From the cell containing the given text, extract its center point as (x, y) coordinate. 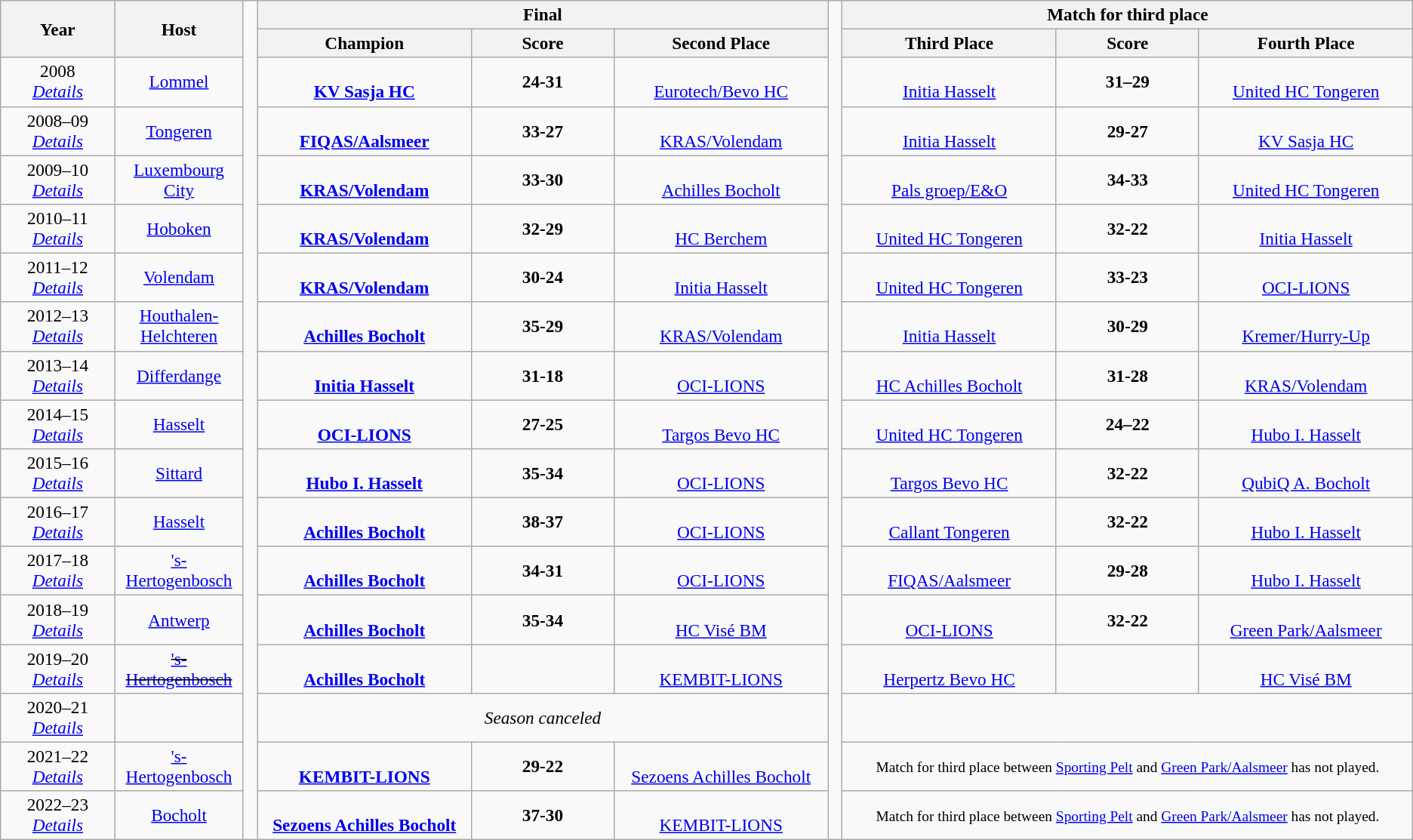
2017–18Details (57, 571)
Eurotech/Bevo HC (721, 82)
Third Place (950, 43)
Volendam (179, 278)
30-24 (542, 278)
2008Details (57, 82)
34-33 (1128, 180)
Herpertz Bevo HC (950, 669)
24-31 (542, 82)
29-28 (1128, 571)
Second Place (721, 43)
HC Berchem (721, 228)
31-18 (542, 376)
2012–13Details (57, 326)
2014–15Details (57, 424)
Season canceled (543, 717)
30-29 (1128, 326)
Sittard (179, 472)
Fourth Place (1306, 43)
Differdange (179, 376)
Houthalen-Helchteren (179, 326)
2019–20Details (57, 669)
Tongeren (179, 131)
Pals groep/E&O (950, 180)
Luxembourg City (179, 180)
27-25 (542, 424)
2008–09Details (57, 131)
2016–17Details (57, 522)
2011–12Details (57, 278)
Bocholt (179, 815)
38-37 (542, 522)
2018–19Details (57, 619)
29-22 (542, 767)
37-30 (542, 815)
33-23 (1128, 278)
Hoboken (179, 228)
34-31 (542, 571)
31-28 (1128, 376)
33-27 (542, 131)
24–22 (1128, 424)
Green Park/Aalsmeer (1306, 619)
32-29 (542, 228)
2013–14Details (57, 376)
Callant Tongeren (950, 522)
33-30 (542, 180)
Champion (365, 43)
Final (543, 14)
HC Achilles Bocholt (950, 376)
Antwerp (179, 619)
Lommel (179, 82)
Kremer/Hurry-Up (1306, 326)
2021–22Details (57, 767)
Year (57, 29)
Host (179, 29)
2015–16Details (57, 472)
29-27 (1128, 131)
35-29 (542, 326)
31–29 (1128, 82)
2009–10Details (57, 180)
2020–21Details (57, 717)
2010–11Details (57, 228)
Match for third place (1128, 14)
2022–23Details (57, 815)
QubiQ A. Bocholt (1306, 472)
